Search for the cell housing the specified text and yield its (X, Y) center coordinate. 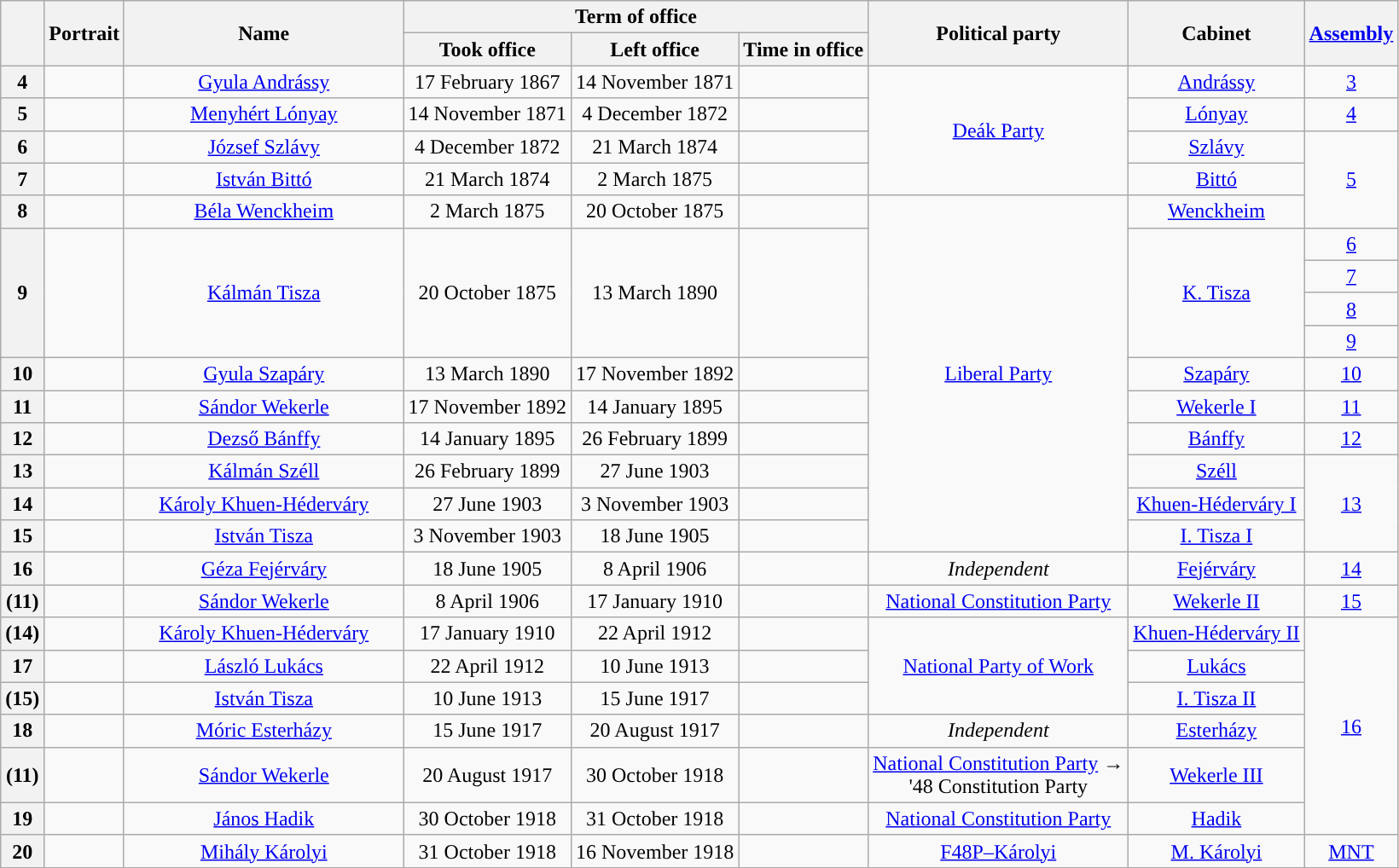
Political party (998, 33)
Assembly (1351, 33)
József Szlávy (264, 147)
F48P–Károlyi (998, 851)
Took office (487, 49)
Szapáry (1216, 373)
János Hadik (264, 819)
Bánffy (1216, 439)
20 (22, 851)
Time in office (804, 49)
Wekerle II (1216, 601)
Left office (654, 49)
19 (22, 819)
Dezső Bánffy (264, 439)
Kálmán Széll (264, 472)
István Bittó (264, 179)
(15) (22, 698)
Szlávy (1216, 147)
Cabinet (1216, 33)
16 November 1918 (654, 851)
(14) (22, 634)
Széll (1216, 472)
Wekerle III (1216, 774)
K. Tisza (1216, 292)
Kálmán Tisza (264, 292)
Andrássy (1216, 82)
Hadik (1216, 819)
Lónyay (1216, 114)
Esterházy (1216, 731)
17 (22, 666)
László Lukács (264, 666)
18 (22, 731)
Gyula Andrássy (264, 82)
Menyhért Lónyay (264, 114)
I. Tisza II (1216, 698)
Portrait (84, 33)
Móric Esterházy (264, 731)
Lukács (1216, 666)
National Party of Work (998, 666)
Khuen-Héderváry I (1216, 504)
Wenckheim (1216, 211)
17 February 1867 (487, 82)
Khuen-Héderváry II (1216, 634)
Deák Party (998, 130)
Name (264, 33)
Bittó (1216, 179)
Wekerle I (1216, 407)
Liberal Party (998, 373)
Béla Wenckheim (264, 211)
Géza Fejérváry (264, 569)
Term of office (636, 17)
Fejérváry (1216, 569)
I. Tisza I (1216, 536)
Gyula Szapáry (264, 373)
M. Károlyi (1216, 851)
National Constitution Party →'48 Constitution Party (998, 774)
MNT (1351, 851)
Mihály Károlyi (264, 851)
3 (1351, 82)
